Search for the cell housing the specified text and yield its (X, Y) center coordinate. 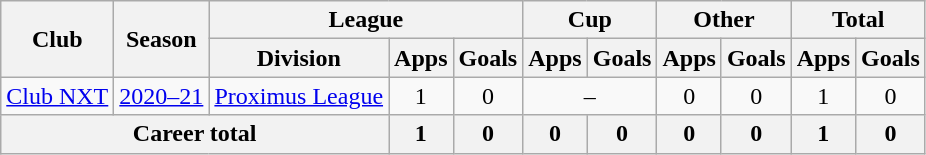
League (366, 20)
Cup (590, 20)
Proximus League (299, 96)
Career total (195, 134)
Club (58, 39)
Other (724, 20)
Division (299, 58)
– (590, 96)
Season (162, 39)
Total (858, 20)
2020–21 (162, 96)
Club NXT (58, 96)
